Extract the [x, y] coordinate from the center of the cell holding the provided text.  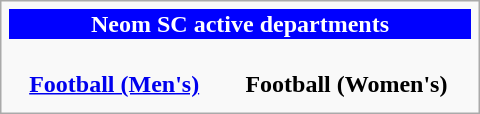
Neom SC active departments [240, 24]
Football (Men's) [114, 70]
Football (Women's) [346, 70]
